Return the [x, y] coordinate for the center point of the cell that contains the specified text.  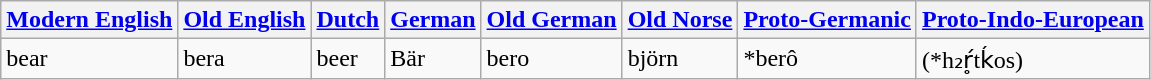
Bär [433, 59]
bear [90, 59]
beer [348, 59]
Proto-Indo-European [1032, 20]
Old Norse [680, 20]
Old English [244, 20]
bera [244, 59]
(*h₂ŕ̥tḱos) [1032, 59]
Old German [552, 20]
bero [552, 59]
björn [680, 59]
Modern English [90, 20]
*berô [828, 59]
German [433, 20]
Proto-Germanic [828, 20]
Dutch [348, 20]
